Return (x, y) of the center of cell containing provided text 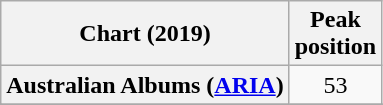
Chart (2019) (145, 34)
53 (335, 85)
Australian Albums (ARIA) (145, 85)
Peakposition (335, 34)
